Provide the [x, y] coordinate of the cell's center where the given text is located.  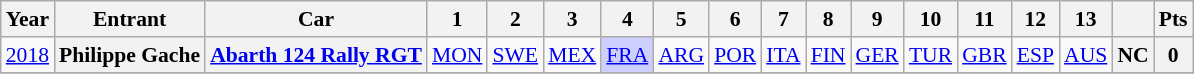
2 [515, 19]
NC [1132, 55]
Entrant [130, 19]
SWE [515, 55]
Year [28, 19]
5 [681, 19]
Abarth 124 Rally RGT [316, 55]
1 [458, 19]
4 [627, 19]
TUR [930, 55]
FRA [627, 55]
POR [735, 55]
10 [930, 19]
7 [783, 19]
11 [984, 19]
ITA [783, 55]
MEX [572, 55]
8 [828, 19]
Philippe Gache [130, 55]
13 [1086, 19]
6 [735, 19]
GBR [984, 55]
ESP [1036, 55]
AUS [1086, 55]
Car [316, 19]
2018 [28, 55]
GER [876, 55]
FIN [828, 55]
3 [572, 19]
Pts [1174, 19]
MON [458, 55]
12 [1036, 19]
ARG [681, 55]
0 [1174, 55]
9 [876, 19]
